Search for the cell housing the specified text and yield its [x, y] center coordinate. 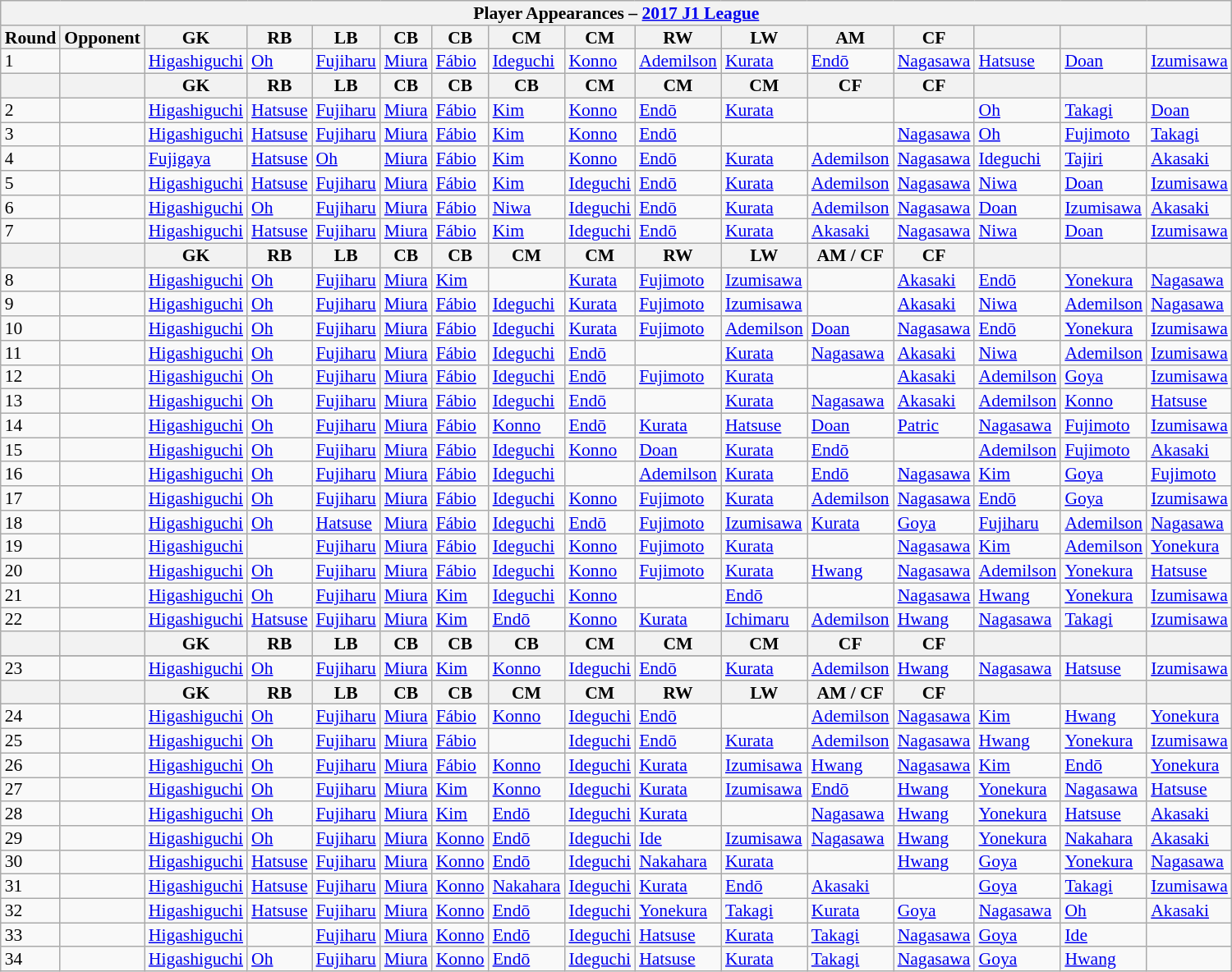
28 [31, 814]
6 [31, 208]
Player Appearances – 2017 J1 League [616, 13]
7 [31, 232]
1 [31, 62]
Opponent [102, 38]
10 [31, 328]
Round [31, 38]
29 [31, 838]
2 [31, 110]
26 [31, 765]
Ichimaru [764, 620]
20 [31, 571]
8 [31, 280]
13 [31, 401]
11 [31, 353]
23 [31, 668]
14 [31, 426]
16 [31, 475]
3 [31, 135]
24 [31, 717]
25 [31, 741]
4 [31, 158]
Fujigaya [195, 158]
30 [31, 863]
Tajiri [1104, 158]
Patric [935, 426]
15 [31, 450]
18 [31, 523]
32 [31, 911]
19 [31, 547]
12 [31, 377]
27 [31, 790]
AM [851, 38]
5 [31, 183]
9 [31, 305]
33 [31, 935]
21 [31, 595]
22 [31, 620]
17 [31, 498]
31 [31, 887]
34 [31, 960]
